From the cell containing the given text, extract its center point as (x, y) coordinate. 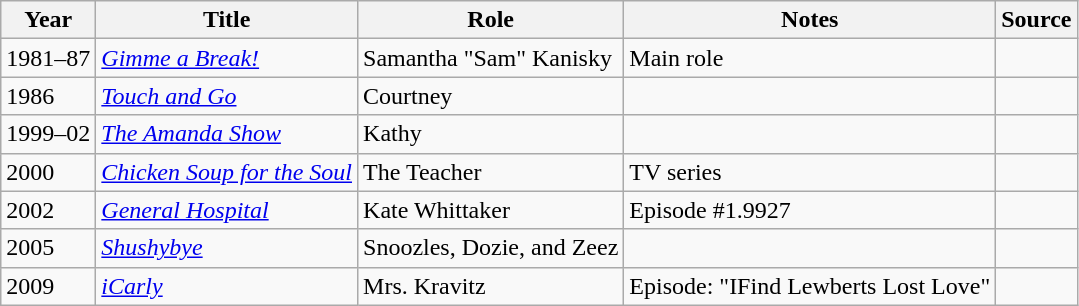
iCarly (227, 286)
Main role (810, 58)
2000 (48, 172)
Episode: "IFind Lewberts Lost Love" (810, 286)
Chicken Soup for the Soul (227, 172)
The Teacher (491, 172)
Episode #1.9927 (810, 210)
1981–87 (48, 58)
2002 (48, 210)
Mrs. Kravitz (491, 286)
TV series (810, 172)
Role (491, 20)
Kathy (491, 134)
Year (48, 20)
Notes (810, 20)
Samantha "Sam" Kanisky (491, 58)
2009 (48, 286)
The Amanda Show (227, 134)
Title (227, 20)
Shushybye (227, 248)
2005 (48, 248)
Courtney (491, 96)
Touch and Go (227, 96)
General Hospital (227, 210)
Gimme a Break! (227, 58)
1999–02 (48, 134)
Source (1036, 20)
Kate Whittaker (491, 210)
Snoozles, Dozie, and Zeez (491, 248)
1986 (48, 96)
